Locate the cell with the specified text and output its [X, Y] center coordinate. 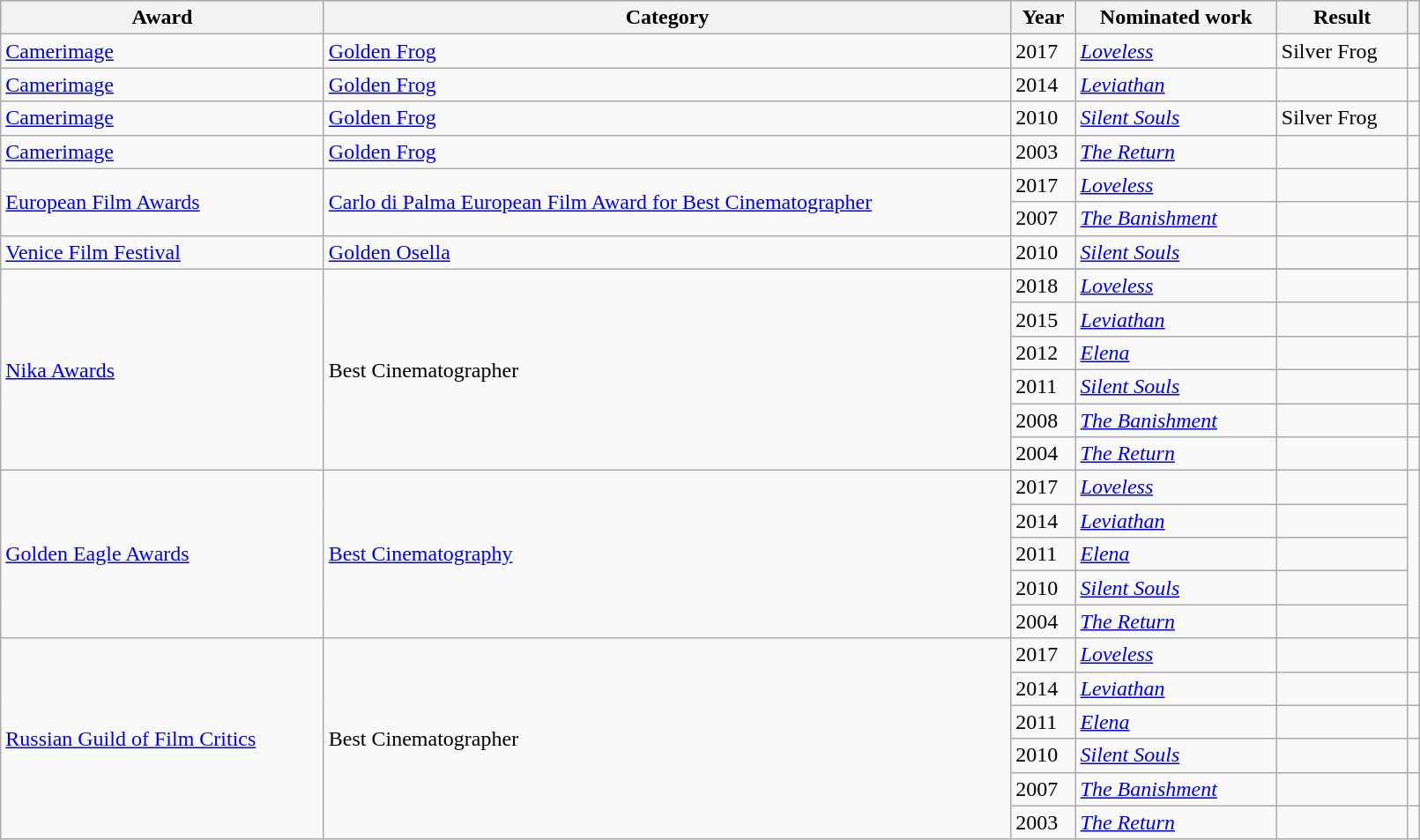
Carlo di Palma European Film Award for Best Cinematographer [666, 202]
2018 [1044, 286]
Year [1044, 18]
Best Cinematography [666, 554]
Golden Osella [666, 252]
Award [162, 18]
2012 [1044, 353]
Nominated work [1176, 18]
Result [1342, 18]
Category [666, 18]
Golden Eagle Awards [162, 554]
Venice Film Festival [162, 252]
European Film Awards [162, 202]
2008 [1044, 420]
Russian Guild of Film Critics [162, 739]
Nika Awards [162, 369]
2015 [1044, 319]
